Extract the [X, Y] coordinate from the center of the cell holding the provided text.  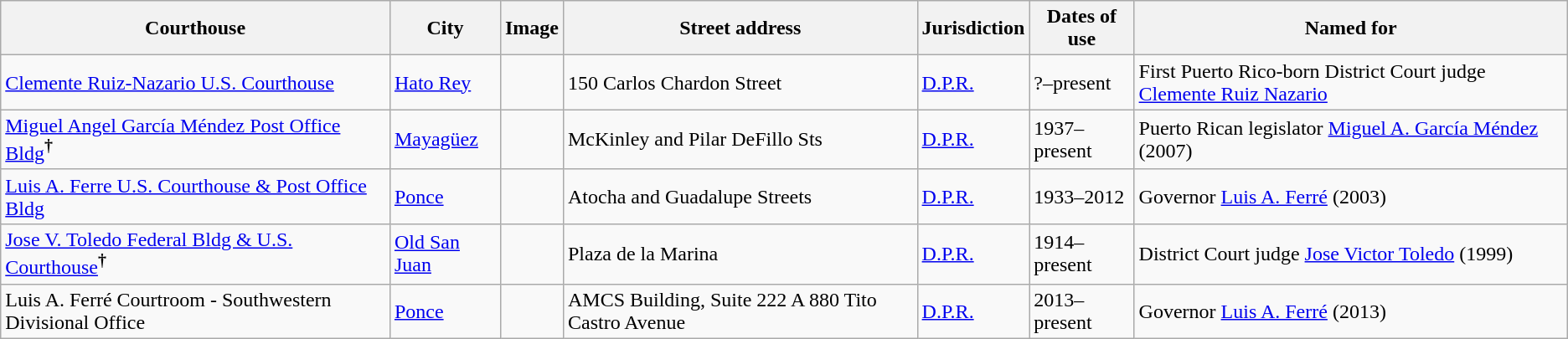
Plaza de la Marina [740, 254]
Luis A. Ferre U.S. Courthouse & Post Office Bldg [196, 196]
First Puerto Rico-born District Court judge Clemente Ruiz Nazario [1350, 82]
McKinley and Pilar DeFillo Sts [740, 140]
1933–2012 [1082, 196]
Clemente Ruiz-Nazario U.S. Courthouse [196, 82]
150 Carlos Chardon Street [740, 82]
City [445, 28]
Puerto Rican legislator Miguel A. García Méndez (2007) [1350, 140]
Luis A. Ferré Courtroom - Southwestern Divisional Office [196, 311]
Governor Luis A. Ferré (2003) [1350, 196]
Mayagüez [445, 140]
AMCS Building, Suite 222 A 880 Tito Castro Avenue [740, 311]
Image [531, 28]
Jurisdiction [973, 28]
Courthouse [196, 28]
Miguel Angel García Méndez Post Office Bldg† [196, 140]
Dates of use [1082, 28]
Named for [1350, 28]
Governor Luis A. Ferré (2013) [1350, 311]
Street address [740, 28]
2013–present [1082, 311]
District Court judge Jose Victor Toledo (1999) [1350, 254]
?–present [1082, 82]
1937–present [1082, 140]
Old San Juan [445, 254]
1914–present [1082, 254]
Jose V. Toledo Federal Bldg & U.S. Courthouse† [196, 254]
Hato Rey [445, 82]
Atocha and Guadalupe Streets [740, 196]
